Capture the cell that displays the provided text and extract its [x, y] central coordinate. 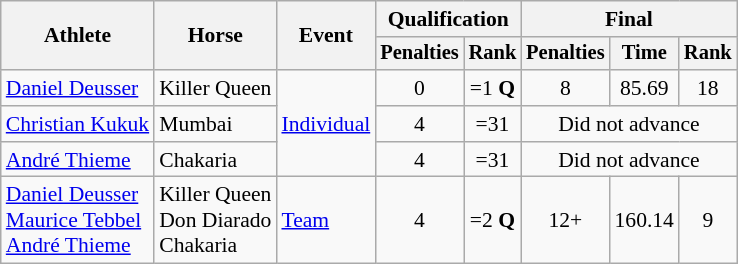
12+ [565, 220]
Final [628, 19]
0 [419, 88]
=2 Q [493, 220]
Daniel Deusser [78, 88]
Team [326, 220]
Horse [215, 36]
Time [644, 54]
8 [565, 88]
André Thieme [78, 160]
85.69 [644, 88]
18 [708, 88]
=1 Q [493, 88]
Event [326, 36]
Killer QueenDon DiaradoChakaria [215, 220]
Christian Kukuk [78, 124]
Athlete [78, 36]
Qualification [448, 19]
Daniel DeusserMaurice TebbelAndré Thieme [78, 220]
Individual [326, 124]
160.14 [644, 220]
9 [708, 220]
Killer Queen [215, 88]
Mumbai [215, 124]
Chakaria [215, 160]
